For the text-containing cell, return its midpoint in (X, Y) coordinate format. 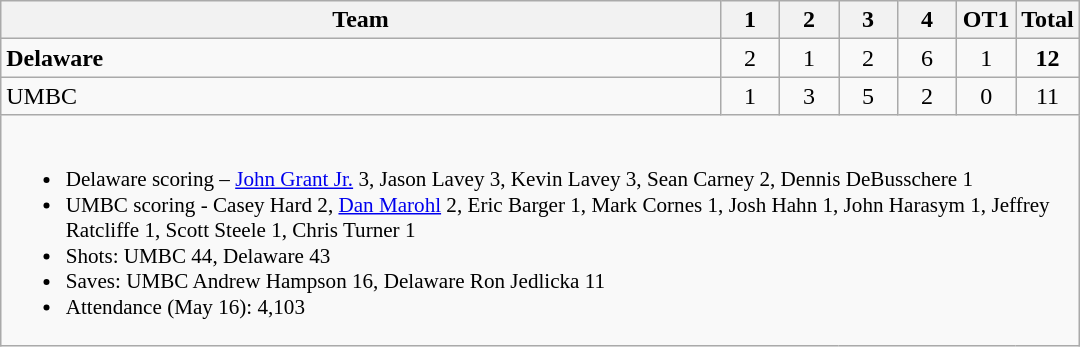
OT1 (986, 20)
11 (1048, 96)
6 (928, 58)
4 (928, 20)
Team (361, 20)
Total (1048, 20)
UMBC (361, 96)
0 (986, 96)
12 (1048, 58)
5 (868, 96)
Delaware (361, 58)
